Provide the [x, y] coordinate of the cell's center where the given text is located.  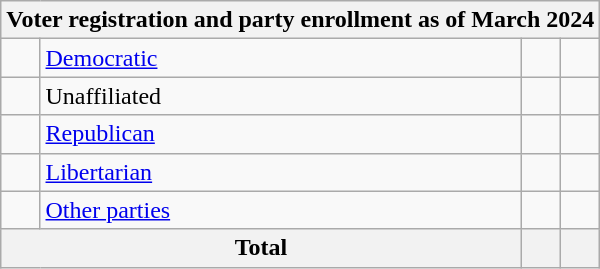
Unaffiliated [280, 96]
Republican [280, 134]
Total [262, 248]
Democratic [280, 58]
Voter registration and party enrollment as of March 2024 [300, 20]
Other parties [280, 210]
Libertarian [280, 172]
